Output the [x, y] coordinate of the center of the cell containing the given text.  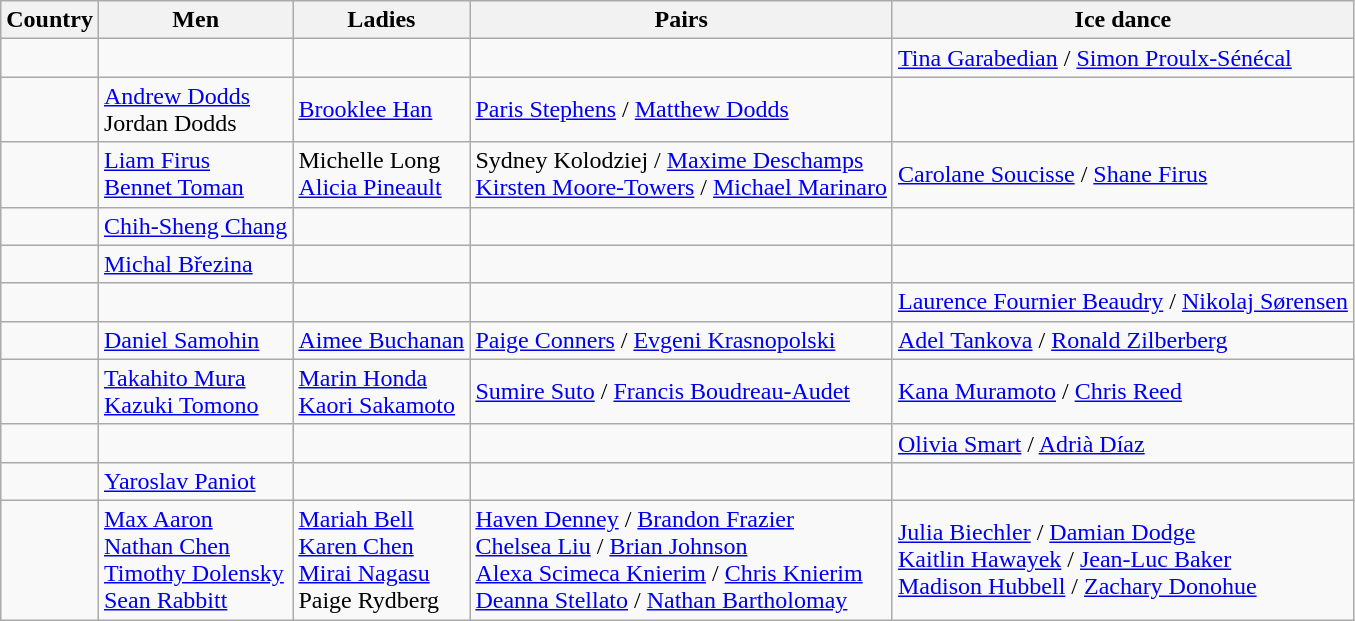
Laurence Fournier Beaudry / Nikolaj Sørensen [1122, 302]
Country [50, 20]
Men [195, 20]
Sydney Kolodziej / Maxime Deschamps Kirsten Moore-Towers / Michael Marinaro [682, 174]
Michelle Long Alicia Pineault [382, 174]
Aimee Buchanan [382, 340]
Mariah Bell Karen Chen Mirai Nagasu Paige Rydberg [382, 560]
Takahito Mura Kazuki Tomono [195, 392]
Daniel Samohin [195, 340]
Yaroslav Paniot [195, 481]
Haven Denney / Brandon Frazier Chelsea Liu / Brian Johnson Alexa Scimeca Knierim / Chris Knierim Deanna Stellato / Nathan Bartholomay [682, 560]
Sumire Suto / Francis Boudreau-Audet [682, 392]
Ice dance [1122, 20]
Michal Březina [195, 264]
Julia Biechler / Damian Dodge Kaitlin Hawayek / Jean-Luc Baker Madison Hubbell / Zachary Donohue [1122, 560]
Kana Muramoto / Chris Reed [1122, 392]
Brooklee Han [382, 110]
Olivia Smart / Adrià Díaz [1122, 443]
Pairs [682, 20]
Liam Firus Bennet Toman [195, 174]
Chih-Sheng Chang [195, 226]
Max Aaron Nathan Chen Timothy DolenskySean Rabbitt [195, 560]
Carolane Soucisse / Shane Firus [1122, 174]
Adel Tankova / Ronald Zilberberg [1122, 340]
Marin Honda Kaori Sakamoto [382, 392]
Paris Stephens / Matthew Dodds [682, 110]
Paige Conners / Evgeni Krasnopolski [682, 340]
Andrew Dodds Jordan Dodds [195, 110]
Ladies [382, 20]
Tina Garabedian / Simon Proulx-Sénécal [1122, 58]
